Return [X, Y] of the center of cell containing provided text 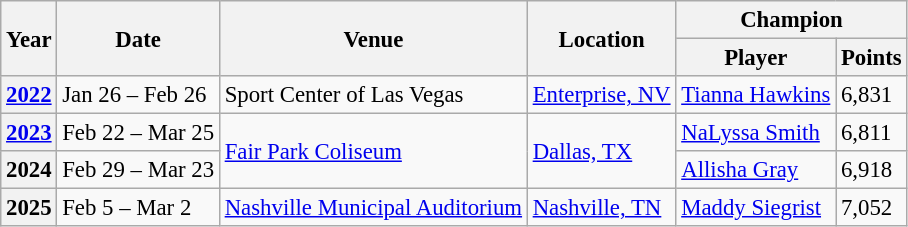
2023 [29, 133]
7,052 [872, 208]
6,831 [872, 95]
Points [872, 58]
Allisha Gray [756, 170]
Dallas, TX [602, 152]
Location [602, 38]
Venue [373, 38]
Feb 29 – Mar 23 [138, 170]
2025 [29, 208]
Fair Park Coliseum [373, 152]
Nashville, TN [602, 208]
Year [29, 38]
Nashville Municipal Auditorium [373, 208]
Jan 26 – Feb 26 [138, 95]
Enterprise, NV [602, 95]
Player [756, 58]
NaLyssa Smith [756, 133]
2022 [29, 95]
Feb 22 – Mar 25 [138, 133]
Tianna Hawkins [756, 95]
Feb 5 – Mar 2 [138, 208]
6,811 [872, 133]
Sport Center of Las Vegas [373, 95]
Champion [792, 20]
Maddy Siegrist [756, 208]
2024 [29, 170]
6,918 [872, 170]
Date [138, 38]
